Return [X, Y] of the center of cell containing provided text 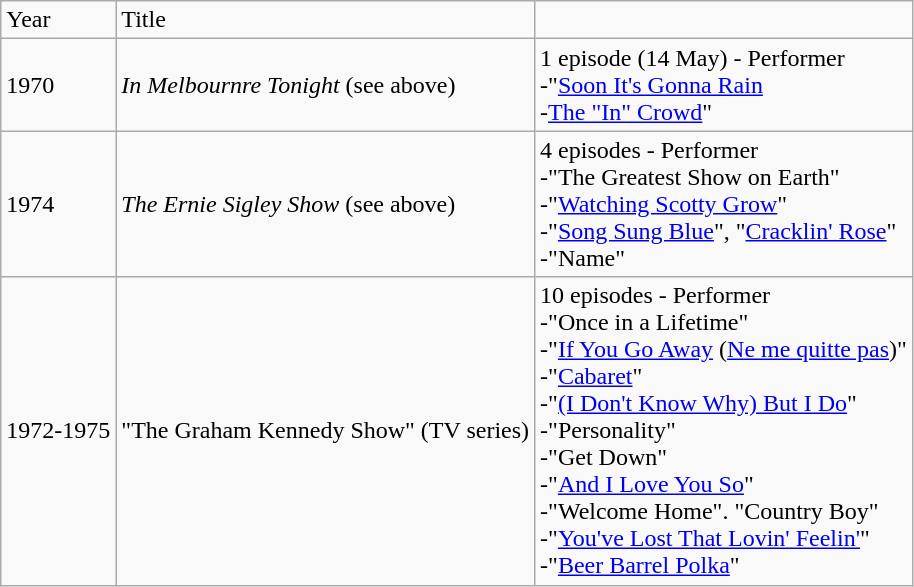
1974 [58, 204]
1972-1975 [58, 431]
"The Graham Kennedy Show" (TV series) [326, 431]
The Ernie Sigley Show (see above) [326, 204]
Title [326, 20]
1970 [58, 85]
4 episodes - Performer-"The Greatest Show on Earth"-"Watching Scotty Grow"-"Song Sung Blue", "Cracklin' Rose"-"Name" [724, 204]
1 episode (14 May) - Performer-"Soon It's Gonna Rain-The "In" Crowd" [724, 85]
In Melbournre Tonight (see above) [326, 85]
Year [58, 20]
